Pinpoint the cell where the given text exists, returning its [x, y] midpoint coordinate. 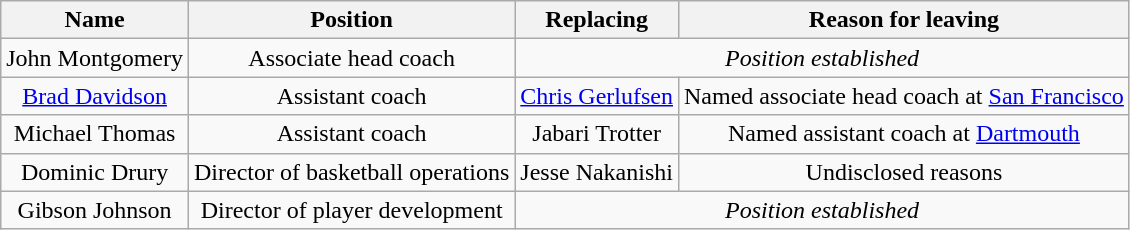
Position [351, 20]
Named associate head coach at San Francisco [904, 96]
Brad Davidson [95, 96]
Replacing [597, 20]
Jabari Trotter [597, 134]
Associate head coach [351, 58]
Director of basketball operations [351, 172]
Michael Thomas [95, 134]
Director of player development [351, 210]
Dominic Drury [95, 172]
John Montgomery [95, 58]
Reason for leaving [904, 20]
Undisclosed reasons [904, 172]
Named assistant coach at Dartmouth [904, 134]
Chris Gerlufsen [597, 96]
Gibson Johnson [95, 210]
Jesse Nakanishi [597, 172]
Name [95, 20]
